Pinpoint the cell where the given text exists, returning its [x, y] midpoint coordinate. 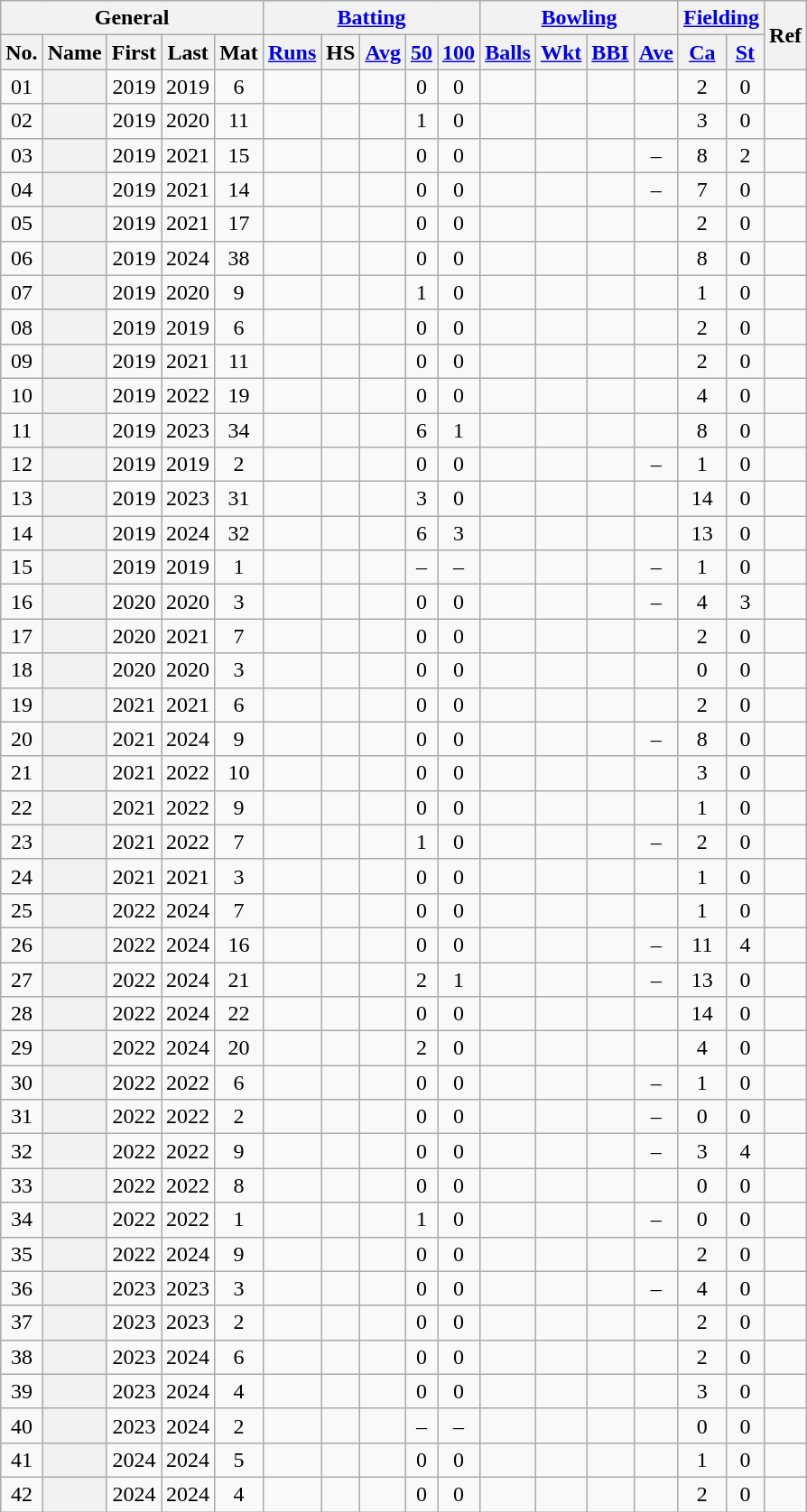
36 [22, 1288]
18 [22, 670]
General [132, 18]
24 [22, 876]
No. [22, 52]
29 [22, 1048]
First [134, 52]
02 [22, 121]
5 [239, 1460]
05 [22, 224]
HS [341, 52]
Fielding [720, 18]
42 [22, 1494]
Last [188, 52]
26 [22, 945]
01 [22, 87]
Mat [239, 52]
Name [74, 52]
35 [22, 1254]
27 [22, 979]
23 [22, 842]
12 [22, 465]
30 [22, 1083]
Ref [785, 35]
03 [22, 155]
St [745, 52]
33 [22, 1185]
BBI [610, 52]
Batting [371, 18]
50 [421, 52]
40 [22, 1425]
04 [22, 189]
28 [22, 1014]
09 [22, 361]
37 [22, 1323]
Avg [383, 52]
06 [22, 258]
Ave [655, 52]
41 [22, 1460]
07 [22, 292]
100 [459, 52]
Runs [292, 52]
Balls [508, 52]
08 [22, 327]
25 [22, 910]
39 [22, 1391]
Ca [702, 52]
Wkt [561, 52]
Bowling [580, 18]
